Output the (X, Y) coordinate of the center of the cell containing the given text.  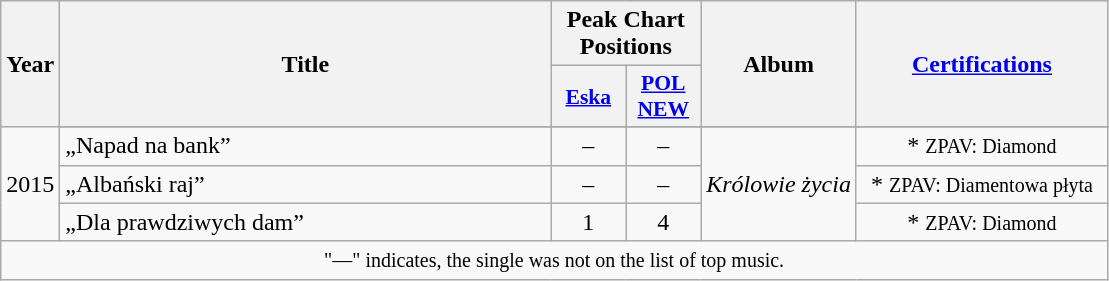
"—" indicates, the single was not on the list of top music. (554, 260)
Peak Chart Positions (626, 34)
POL NEW (664, 96)
1 (588, 222)
„Albański raj” (306, 184)
„Dla prawdziwych dam” (306, 222)
* ZPAV: Diamentowa płyta (982, 184)
Królowie życia (779, 184)
Album (779, 64)
Eska (588, 96)
Certifications (982, 64)
2015 (30, 184)
Title (306, 64)
Year (30, 64)
„Napad na bank” (306, 146)
4 (664, 222)
